Locate the cell with the specified text and output its (X, Y) center coordinate. 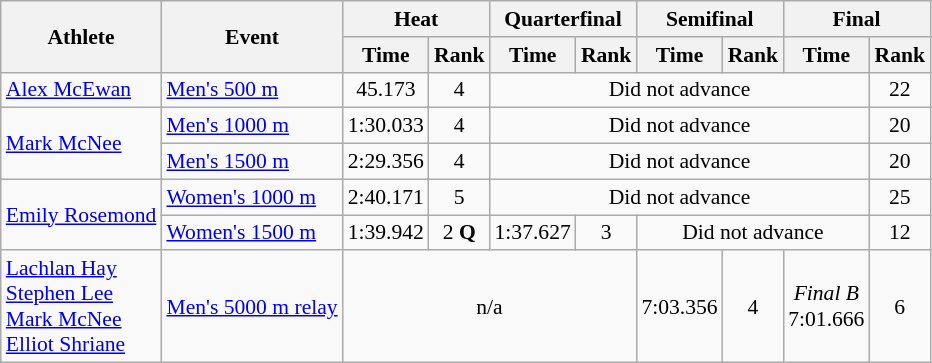
Men's 5000 m relay (252, 307)
Men's 1500 m (252, 162)
Quarterfinal (564, 19)
Final (856, 19)
1:30.033 (386, 126)
45.173 (386, 90)
2:29.356 (386, 162)
Emily Rosemond (82, 214)
6 (900, 307)
3 (606, 233)
2 Q (460, 233)
2:40.171 (386, 197)
Event (252, 36)
Athlete (82, 36)
22 (900, 90)
Lachlan Hay Stephen Lee Mark McNee Elliot Shriane (82, 307)
Women's 1500 m (252, 233)
1:37.627 (533, 233)
Women's 1000 m (252, 197)
Men's 500 m (252, 90)
Final B 7:01.666 (826, 307)
Heat (416, 19)
12 (900, 233)
n/a (490, 307)
25 (900, 197)
5 (460, 197)
Semifinal (710, 19)
Men's 1000 m (252, 126)
Alex McEwan (82, 90)
7:03.356 (679, 307)
1:39.942 (386, 233)
Mark McNee (82, 144)
